From the cell containing the given text, extract its center point as [X, Y] coordinate. 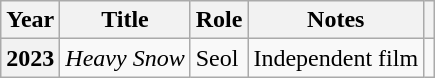
Role [219, 20]
Title [125, 20]
Independent film [336, 58]
Notes [336, 20]
Year [30, 20]
2023 [30, 58]
Seol [219, 58]
Heavy Snow [125, 58]
